Locate the cell with the specified text and output its (X, Y) center coordinate. 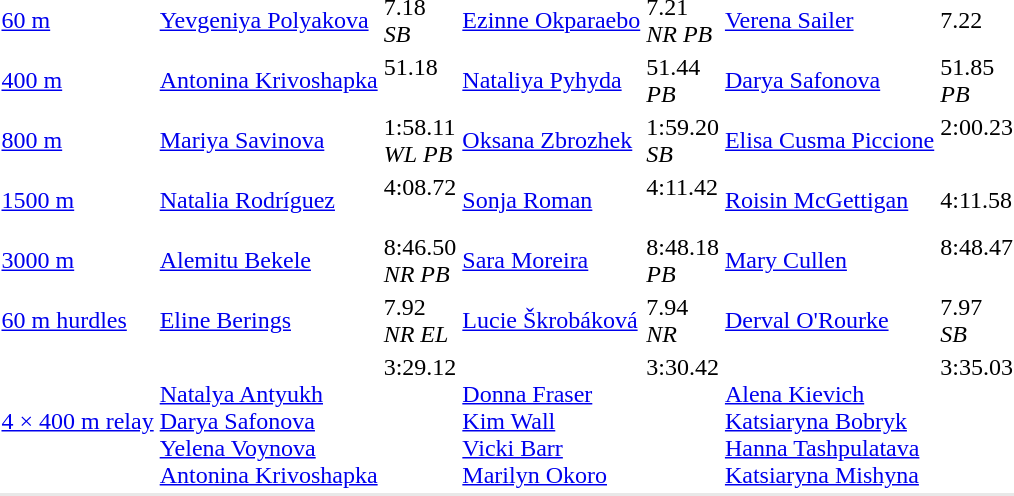
Roisin McGettigan (829, 200)
Sonja Roman (552, 200)
Alena KievichKatsiaryna BobrykHanna TashpulatavaKatsiaryna Mishyna (829, 421)
1:59.20SB (683, 140)
800 m (78, 140)
4:11.42 (683, 200)
Nataliya Pyhyda (552, 80)
Antonina Krivoshapka (268, 80)
7.92NR EL (420, 320)
Natalia Rodríguez (268, 200)
Sara Moreira (552, 260)
Lucie Škrobáková (552, 320)
Donna FraserKim WallVicki BarrMarilyn Okoro (552, 421)
Mariya Savinova (268, 140)
60 m hurdles (78, 320)
Mary Cullen (829, 260)
Elisa Cusma Piccione (829, 140)
3000 m (78, 260)
3:29.12 (420, 421)
Darya Safonova (829, 80)
51.18 (420, 80)
Eline Berings (268, 320)
Oksana Zbrozhek (552, 140)
1:58.11WL PB (420, 140)
8:48.18PB (683, 260)
1500 m (78, 200)
4:08.72 (420, 200)
8:46.50NR PB (420, 260)
Alemitu Bekele (268, 260)
4 × 400 m relay (78, 421)
Natalya AntyukhDarya SafonovaYelena VoynovaAntonina Krivoshapka (268, 421)
3:30.42 (683, 421)
Derval O'Rourke (829, 320)
51.44PB (683, 80)
400 m (78, 80)
7.94NR (683, 320)
